Scan for the cell matching the given text and deliver its [X, Y] coordinate at center. 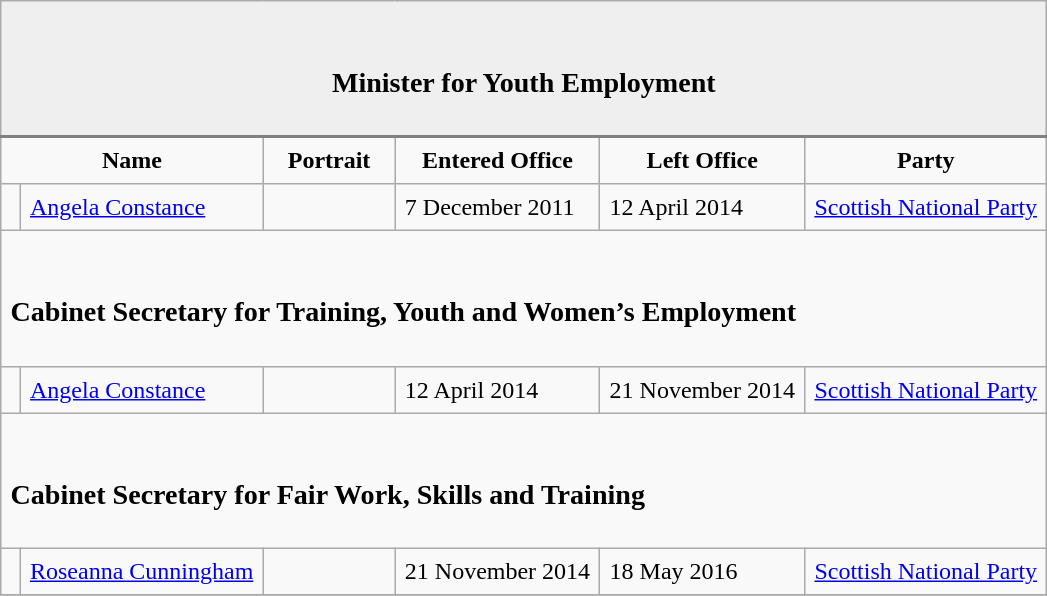
Minister for Youth Employment [524, 69]
Roseanna Cunningham [142, 572]
Cabinet Secretary for Training, Youth and Women’s Employment [524, 299]
Name [132, 160]
Entered Office [498, 160]
Party [926, 160]
Left Office [702, 160]
7 December 2011 [498, 207]
Portrait [329, 160]
18 May 2016 [702, 572]
Cabinet Secretary for Fair Work, Skills and Training [524, 481]
